Return [X, Y] of the center of cell containing provided text 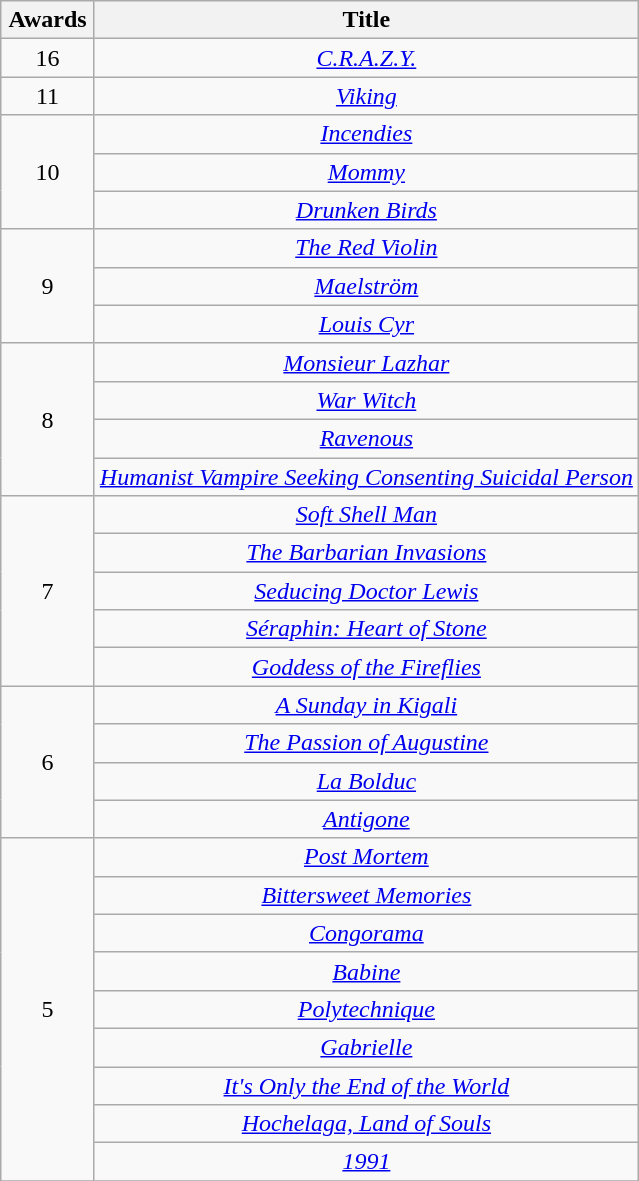
Gabrielle [366, 1047]
C.R.A.Z.Y. [366, 58]
7 [48, 591]
Awards [48, 20]
Post Mortem [366, 857]
Title [366, 20]
1991 [366, 1162]
Humanist Vampire Seeking Consenting Suicidal Person [366, 477]
6 [48, 762]
Maelström [366, 286]
Ravenous [366, 438]
The Red Violin [366, 248]
Seducing Doctor Lewis [366, 591]
Antigone [366, 819]
11 [48, 96]
A Sunday in Kigali [366, 705]
War Witch [366, 400]
Mommy [366, 172]
Monsieur Lazhar [366, 362]
Soft Shell Man [366, 515]
Bittersweet Memories [366, 895]
Viking [366, 96]
It's Only the End of the World [366, 1085]
Louis Cyr [366, 324]
8 [48, 419]
The Barbarian Invasions [366, 553]
La Bolduc [366, 781]
10 [48, 172]
Congorama [366, 933]
Incendies [366, 134]
Séraphin: Heart of Stone [366, 629]
Goddess of the Fireflies [366, 667]
16 [48, 58]
9 [48, 286]
Polytechnique [366, 1009]
Hochelaga, Land of Souls [366, 1124]
5 [48, 1010]
The Passion of Augustine [366, 743]
Babine [366, 971]
Drunken Birds [366, 210]
